Find where the given text appears and provide that cell's center as (X, Y) coordinate. 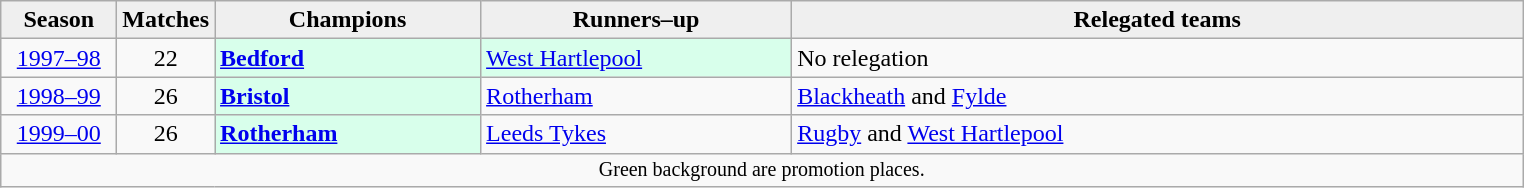
West Hartlepool (636, 58)
Green background are promotion places. (762, 170)
Leeds Tykes (636, 134)
Runners–up (636, 20)
Bedford (348, 58)
1997–98 (59, 58)
Blackheath and Fylde (1158, 96)
1999–00 (59, 134)
Rugby and West Hartlepool (1158, 134)
Season (59, 20)
1998–99 (59, 96)
22 (166, 58)
Bristol (348, 96)
Champions (348, 20)
Relegated teams (1158, 20)
No relegation (1158, 58)
Matches (166, 20)
